Determine the (x, y) coordinate at the center of the cell enclosing the given text.  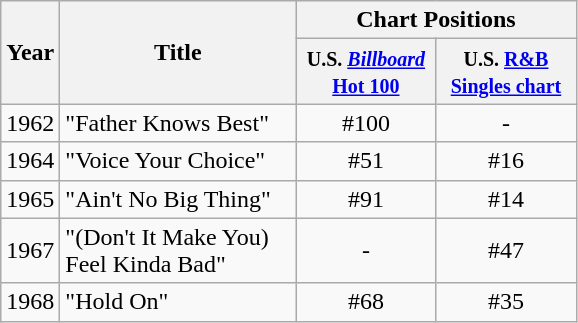
#35 (506, 302)
#51 (366, 161)
"(Don't It Make You) Feel Kinda Bad" (178, 250)
1967 (30, 250)
Year (30, 52)
U.S. R&B Singles chart (506, 72)
"Ain't No Big Thing" (178, 199)
#14 (506, 199)
#91 (366, 199)
Title (178, 52)
1965 (30, 199)
"Hold On" (178, 302)
#100 (366, 123)
U.S. Billboard Hot 100 (366, 72)
"Voice Your Choice" (178, 161)
#47 (506, 250)
1964 (30, 161)
1968 (30, 302)
#68 (366, 302)
Chart Positions (436, 20)
"Father Knows Best" (178, 123)
1962 (30, 123)
#16 (506, 161)
